Provide the (X, Y) coordinate of the cell's center where the given text is located.  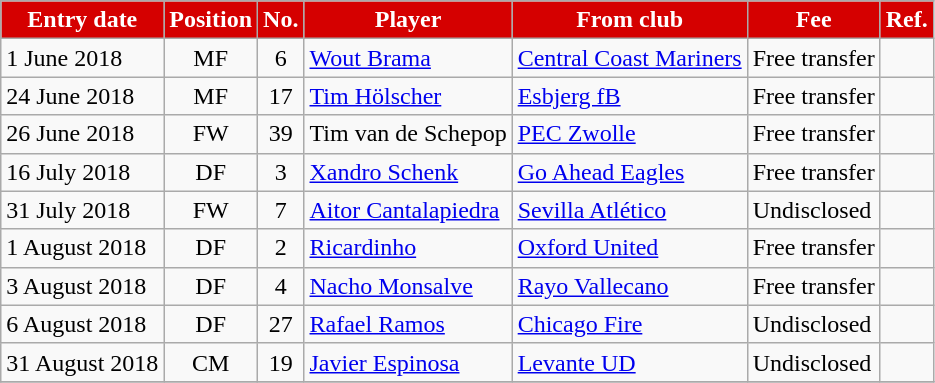
Rayo Vallecano (630, 286)
Esbjerg fB (630, 96)
6 August 2018 (82, 324)
Central Coast Mariners (630, 58)
Nacho Monsalve (408, 286)
6 (281, 58)
39 (281, 134)
Ricardinho (408, 248)
26 June 2018 (82, 134)
Oxford United (630, 248)
Rafael Ramos (408, 324)
PEC Zwolle (630, 134)
7 (281, 210)
3 (281, 172)
16 July 2018 (82, 172)
Tim Hölscher (408, 96)
27 (281, 324)
Entry date (82, 20)
1 June 2018 (82, 58)
From club (630, 20)
17 (281, 96)
1 August 2018 (82, 248)
19 (281, 362)
Tim van de Schepop (408, 134)
Aitor Cantalapiedra (408, 210)
24 June 2018 (82, 96)
Player (408, 20)
Position (211, 20)
Javier Espinosa (408, 362)
Chicago Fire (630, 324)
Fee (814, 20)
Levante UD (630, 362)
31 July 2018 (82, 210)
4 (281, 286)
31 August 2018 (82, 362)
Wout Brama (408, 58)
3 August 2018 (82, 286)
Sevilla Atlético (630, 210)
Ref. (906, 20)
2 (281, 248)
Go Ahead Eagles (630, 172)
No. (281, 20)
Xandro Schenk (408, 172)
CM (211, 362)
